Locate the cell with the specified text and output its (x, y) center coordinate. 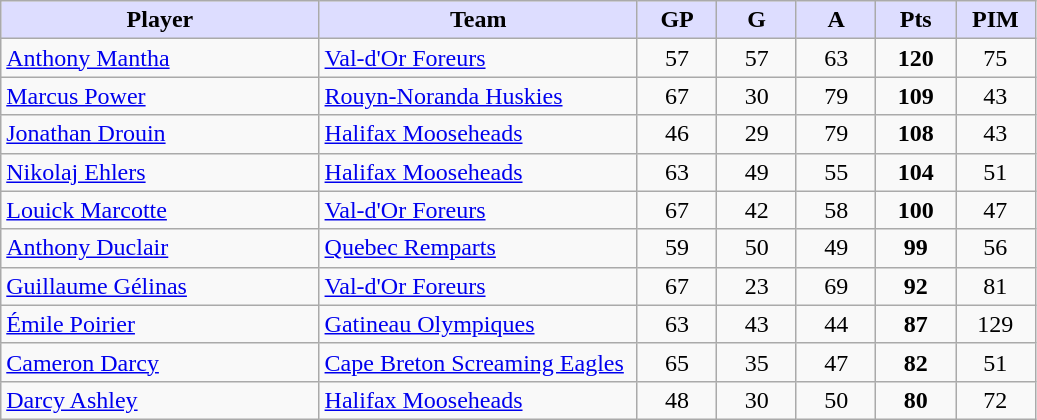
108 (916, 134)
Jonathan Drouin (160, 134)
Anthony Mantha (160, 58)
G (757, 20)
100 (916, 210)
82 (916, 362)
55 (836, 172)
Cape Breton Screaming Eagles (478, 362)
Darcy Ashley (160, 400)
80 (916, 400)
Rouyn-Noranda Huskies (478, 96)
Marcus Power (160, 96)
Pts (916, 20)
PIM (996, 20)
72 (996, 400)
23 (757, 286)
56 (996, 248)
Cameron Darcy (160, 362)
Émile Poirier (160, 324)
42 (757, 210)
44 (836, 324)
104 (916, 172)
A (836, 20)
75 (996, 58)
Quebec Remparts (478, 248)
Nikolaj Ehlers (160, 172)
109 (916, 96)
87 (916, 324)
29 (757, 134)
48 (677, 400)
35 (757, 362)
65 (677, 362)
Anthony Duclair (160, 248)
120 (916, 58)
129 (996, 324)
99 (916, 248)
81 (996, 286)
46 (677, 134)
92 (916, 286)
58 (836, 210)
59 (677, 248)
Guillaume Gélinas (160, 286)
Player (160, 20)
Team (478, 20)
Louick Marcotte (160, 210)
GP (677, 20)
Gatineau Olympiques (478, 324)
69 (836, 286)
